Identify which cell holds the provided text, then report its (x, y) central coordinate. 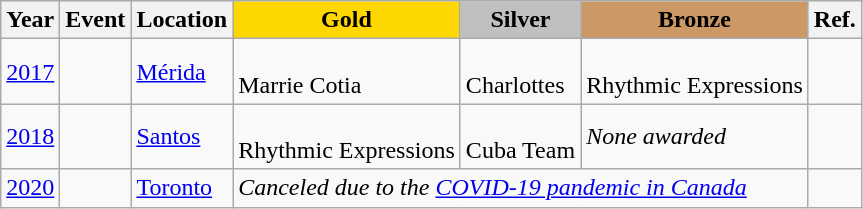
Location (182, 20)
Year (30, 20)
Gold (347, 20)
Ref. (834, 20)
Silver (520, 20)
Mérida (182, 72)
None awarded (695, 136)
2020 (30, 188)
Charlottes (520, 72)
Marrie Cotia (347, 72)
2017 (30, 72)
2018 (30, 136)
Event (96, 20)
Canceled due to the COVID-19 pandemic in Canada (521, 188)
Cuba Team (520, 136)
Bronze (695, 20)
Santos (182, 136)
Toronto (182, 188)
